Find where the given text appears and provide that cell's center as (x, y) coordinate. 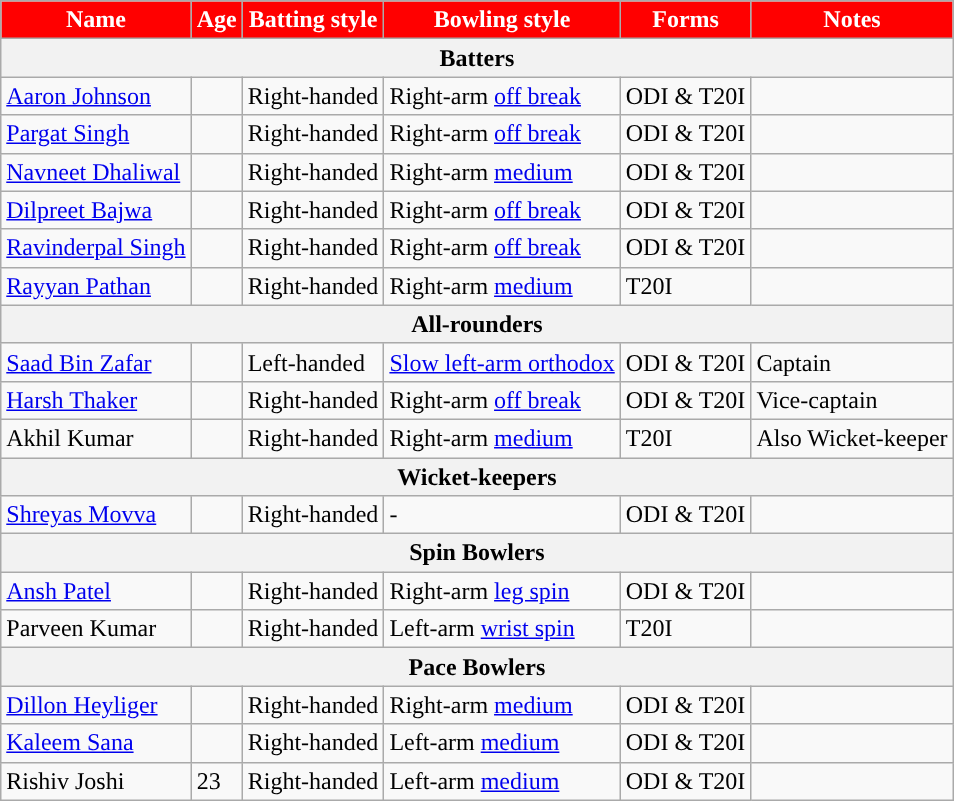
Dillon Heyliger (96, 705)
Slow left-arm orthodox (502, 362)
Forms (686, 20)
Notes (852, 20)
All-rounders (477, 324)
Akhil Kumar (96, 438)
Aaron Johnson (96, 96)
Batting style (313, 20)
Bowling style (502, 20)
Name (96, 20)
Left-arm wrist spin (502, 629)
Ravinderpal Singh (96, 248)
Dilpreet Bajwa (96, 210)
Captain (852, 362)
Spin Bowlers (477, 553)
Age (216, 20)
Harsh Thaker (96, 400)
23 (216, 781)
Navneet Dhaliwal (96, 172)
Pargat Singh (96, 134)
Rishiv Joshi (96, 781)
Parveen Kumar (96, 629)
Vice-captain (852, 400)
Ansh Patel (96, 591)
Shreyas Movva (96, 515)
- (502, 515)
Left-handed (313, 362)
Kaleem Sana (96, 743)
Pace Bowlers (477, 667)
Batters (477, 58)
Right-arm leg spin (502, 591)
Rayyan Pathan (96, 286)
Also Wicket-keeper (852, 438)
Saad Bin Zafar (96, 362)
Wicket-keepers (477, 477)
